Search for the cell housing the specified text and yield its (x, y) center coordinate. 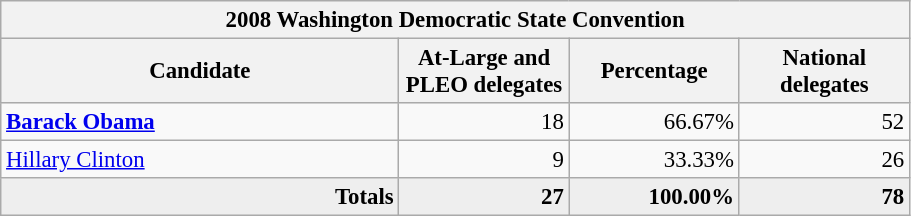
National delegates (824, 72)
Totals (200, 197)
33.33% (654, 160)
18 (484, 122)
Barack Obama (200, 122)
Percentage (654, 72)
26 (824, 160)
52 (824, 122)
2008 Washington Democratic State Convention (456, 20)
Hillary Clinton (200, 160)
At-Large and PLEO delegates (484, 72)
9 (484, 160)
78 (824, 197)
Candidate (200, 72)
100.00% (654, 197)
27 (484, 197)
66.67% (654, 122)
